Locate the cell with the specified text and output its (x, y) center coordinate. 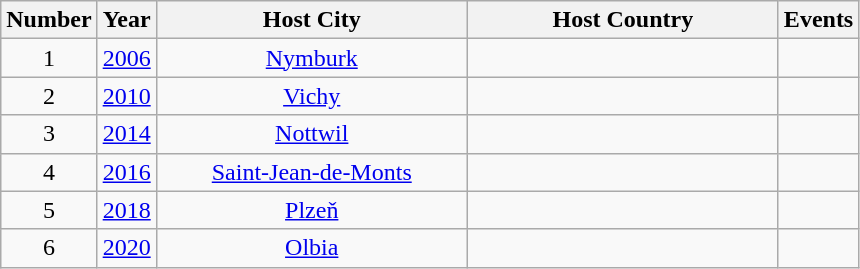
3 (49, 134)
2020 (126, 248)
Number (49, 20)
Plzeň (312, 210)
Events (818, 20)
Nymburk (312, 58)
Saint-Jean-de-Monts (312, 172)
2 (49, 96)
5 (49, 210)
2014 (126, 134)
Year (126, 20)
Nottwil (312, 134)
Vichy (312, 96)
2010 (126, 96)
Host Country (622, 20)
2018 (126, 210)
1 (49, 58)
4 (49, 172)
2016 (126, 172)
Olbia (312, 248)
6 (49, 248)
2006 (126, 58)
Host City (312, 20)
